Find where the given text appears and provide that cell's center as (x, y) coordinate. 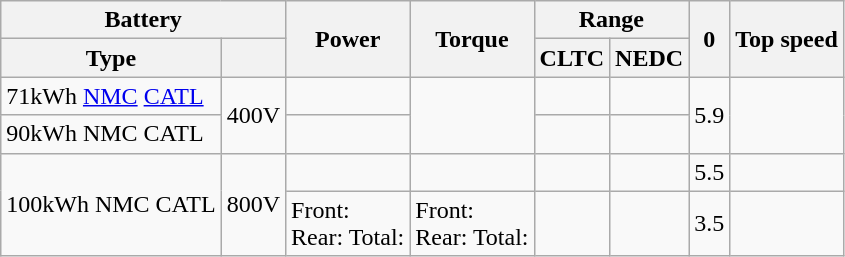
Range (612, 20)
Battery (144, 20)
Type (111, 58)
3.5 (710, 224)
Power (348, 39)
400V (253, 115)
CLTC (572, 58)
0 (710, 39)
100kWh NMC CATL (111, 204)
NEDC (650, 58)
Torque (472, 39)
90kWh NMC CATL (111, 134)
800V (253, 204)
5.9 (710, 115)
Top speed (787, 39)
71kWh NMC CATL (111, 96)
5.5 (710, 172)
